Pinpoint the cell where the given text exists, returning its (x, y) midpoint coordinate. 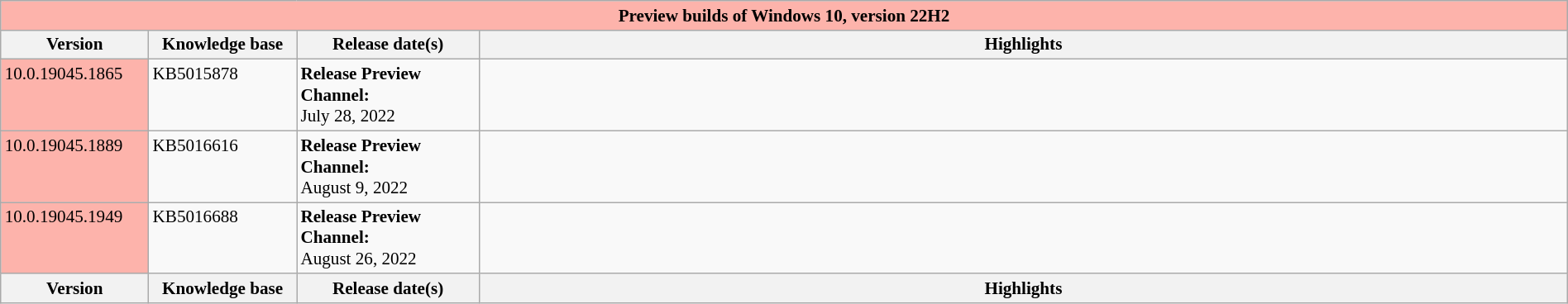
KB5016616 (223, 166)
Release Preview Channel:August 9, 2022 (387, 166)
KB5016688 (223, 238)
10.0.19045.1865 (74, 95)
Release Preview Channel:July 28, 2022 (387, 95)
Release Preview Channel:August 26, 2022 (387, 238)
KB5015878 (223, 95)
Preview builds of Windows 10, version 22H2 (784, 15)
10.0.19045.1889 (74, 166)
10.0.19045.1949 (74, 238)
